Detect which cell encompasses the target text, then output its (x, y) center coordinate. 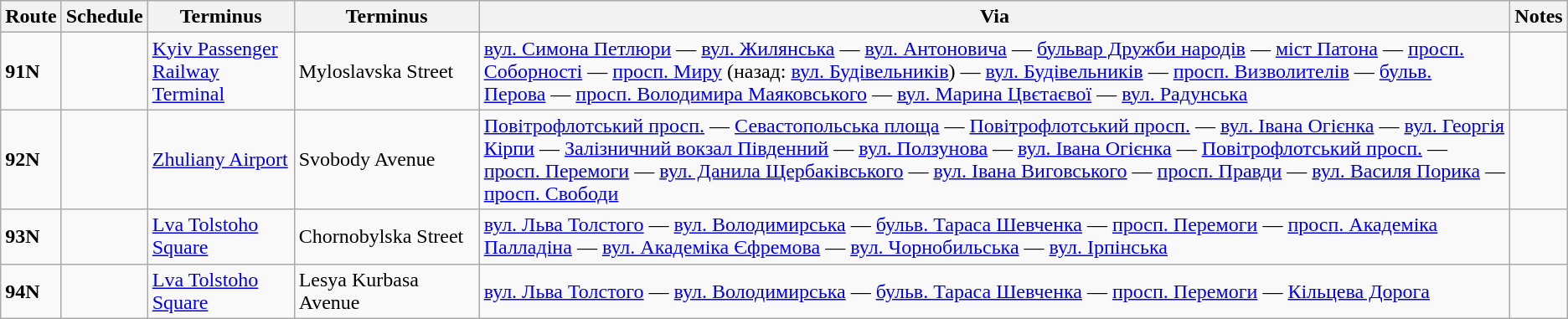
Lesya Kurbasa Avenue (387, 291)
вул. Льва Толстого — вул. Володимирська — бульв. Тараса Шевченка — просп. Перемоги — Кільцева Дорога (995, 291)
Kyiv Passenger Railway Terminal (221, 71)
Route (31, 17)
Schedule (104, 17)
Myloslavska Street (387, 71)
Svobody Avenue (387, 159)
Via (995, 17)
Notes (1539, 17)
93N (31, 236)
Zhuliany Airport (221, 159)
92N (31, 159)
Chornobylska Street (387, 236)
94N (31, 291)
91N (31, 71)
